From the cell containing the given text, extract its center point as [x, y] coordinate. 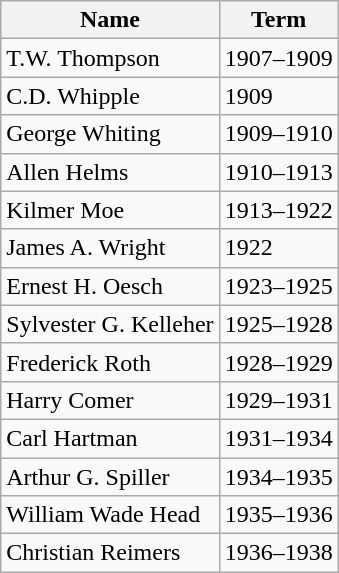
1909–1910 [278, 134]
Kilmer Moe [110, 210]
Christian Reimers [110, 553]
1909 [278, 96]
George Whiting [110, 134]
Harry Comer [110, 400]
1923–1925 [278, 286]
Term [278, 20]
Ernest H. Oesch [110, 286]
1934–1935 [278, 477]
Carl Hartman [110, 438]
1936–1938 [278, 553]
1922 [278, 248]
William Wade Head [110, 515]
T.W. Thompson [110, 58]
Name [110, 20]
Frederick Roth [110, 362]
1910–1913 [278, 172]
1925–1928 [278, 324]
Allen Helms [110, 172]
Arthur G. Spiller [110, 477]
C.D. Whipple [110, 96]
Sylvester G. Kelleher [110, 324]
1928–1929 [278, 362]
James A. Wright [110, 248]
1929–1931 [278, 400]
1931–1934 [278, 438]
1913–1922 [278, 210]
1907–1909 [278, 58]
1935–1936 [278, 515]
